Scan for the cell matching the given text and deliver its [X, Y] coordinate at center. 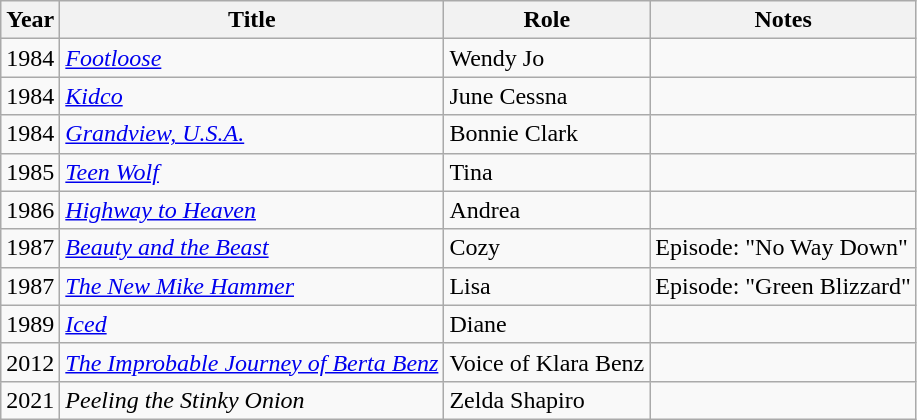
Teen Wolf [252, 172]
1985 [30, 172]
June Cessna [547, 96]
Tina [547, 172]
The New Mike Hammer [252, 286]
2021 [30, 400]
Footloose [252, 58]
Role [547, 20]
Peeling the Stinky Onion [252, 400]
Bonnie Clark [547, 134]
Zelda Shapiro [547, 400]
Highway to Heaven [252, 210]
Iced [252, 324]
Title [252, 20]
Episode: "No Way Down" [784, 248]
Voice of Klara Benz [547, 362]
Lisa [547, 286]
1986 [30, 210]
Notes [784, 20]
Episode: "Green Blizzard" [784, 286]
Cozy [547, 248]
Diane [547, 324]
The Improbable Journey of Berta Benz [252, 362]
Year [30, 20]
Andrea [547, 210]
2012 [30, 362]
1989 [30, 324]
Grandview, U.S.A. [252, 134]
Kidco [252, 96]
Wendy Jo [547, 58]
Beauty and the Beast [252, 248]
